For the text-containing cell, return its midpoint in (x, y) coordinate format. 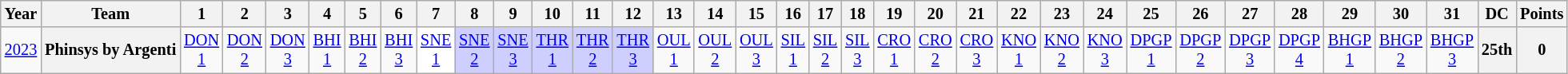
BHGP2 (1401, 50)
13 (674, 14)
SIL2 (825, 50)
26 (1200, 14)
THR1 (553, 50)
4 (328, 14)
SNE2 (474, 50)
18 (857, 14)
OUL2 (715, 50)
29 (1350, 14)
3 (288, 14)
CRO1 (894, 50)
CRO2 (936, 50)
BHI1 (328, 50)
19 (894, 14)
1 (201, 14)
6 (398, 14)
BHI2 (363, 50)
Year (21, 14)
THR2 (592, 50)
SIL1 (793, 50)
DPGP2 (1200, 50)
9 (513, 14)
2 (245, 14)
BHGP1 (1350, 50)
BHGP3 (1452, 50)
30 (1401, 14)
27 (1250, 14)
0 (1542, 50)
DON2 (245, 50)
KNO2 (1062, 50)
DON1 (201, 50)
DPGP3 (1250, 50)
16 (793, 14)
DPGP4 (1299, 50)
Phinsys by Argenti (110, 50)
8 (474, 14)
THR3 (632, 50)
21 (977, 14)
11 (592, 14)
10 (553, 14)
DC (1497, 14)
22 (1019, 14)
BHI3 (398, 50)
24 (1105, 14)
Points (1542, 14)
OUL1 (674, 50)
DON3 (288, 50)
31 (1452, 14)
28 (1299, 14)
12 (632, 14)
14 (715, 14)
5 (363, 14)
SIL3 (857, 50)
23 (1062, 14)
KNO3 (1105, 50)
15 (756, 14)
DPGP1 (1151, 50)
KNO1 (1019, 50)
20 (936, 14)
Team (110, 14)
17 (825, 14)
SNE3 (513, 50)
SNE1 (436, 50)
25th (1497, 50)
7 (436, 14)
CRO3 (977, 50)
2023 (21, 50)
25 (1151, 14)
OUL3 (756, 50)
